For the text-containing cell, return its midpoint in (X, Y) coordinate format. 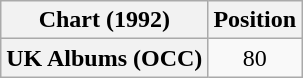
80 (255, 58)
Position (255, 20)
Chart (1992) (104, 20)
UK Albums (OCC) (104, 58)
